Locate the cell with the specified text and output its (X, Y) center coordinate. 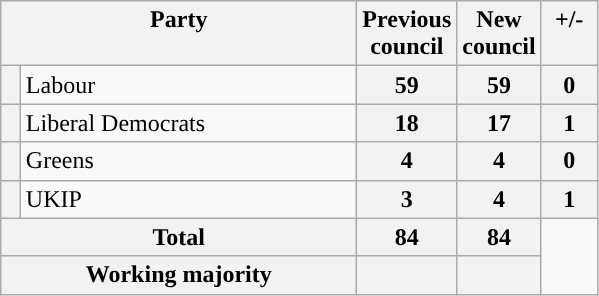
New council (499, 34)
Previous council (407, 34)
Total (179, 237)
Labour (188, 85)
18 (407, 123)
Working majority (179, 275)
Liberal Democrats (188, 123)
3 (407, 199)
+/- (569, 34)
UKIP (188, 199)
Greens (188, 161)
Party (179, 34)
17 (499, 123)
